Identify which cell holds the provided text, then report its (x, y) central coordinate. 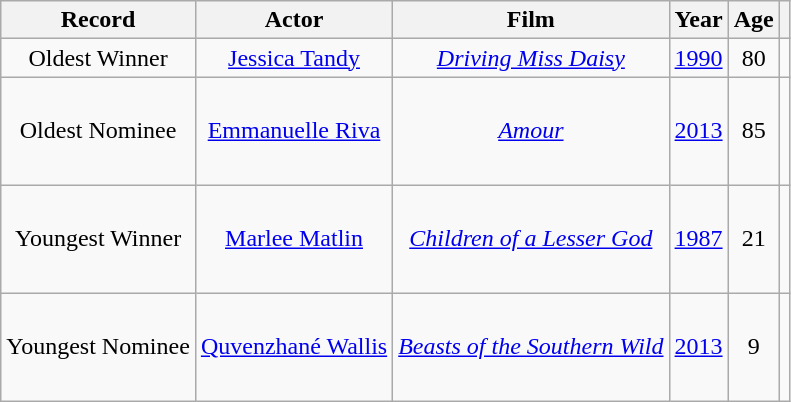
21 (754, 239)
9 (754, 347)
1990 (698, 58)
1987 (698, 239)
Beasts of the Southern Wild (531, 347)
Emmanuelle Riva (294, 131)
Record (98, 20)
Driving Miss Daisy (531, 58)
85 (754, 131)
Year (698, 20)
Jessica Tandy (294, 58)
Film (531, 20)
80 (754, 58)
Quvenzhané Wallis (294, 347)
Children of a Lesser God (531, 239)
Oldest Nominee (98, 131)
Marlee Matlin (294, 239)
Actor (294, 20)
Youngest Nominee (98, 347)
Amour (531, 131)
Youngest Winner (98, 239)
Age (754, 20)
Oldest Winner (98, 58)
